Search for the cell housing the specified text and yield its [X, Y] center coordinate. 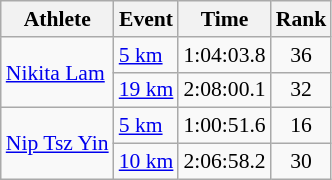
10 km [146, 162]
2:06:58.2 [224, 162]
Nip Tsz Yin [58, 144]
36 [302, 55]
2:08:00.1 [224, 90]
Event [146, 19]
19 km [146, 90]
Rank [302, 19]
32 [302, 90]
16 [302, 126]
30 [302, 162]
Nikita Lam [58, 72]
Time [224, 19]
1:00:51.6 [224, 126]
Athlete [58, 19]
1:04:03.8 [224, 55]
